Return (X, Y) of the center of cell containing provided text 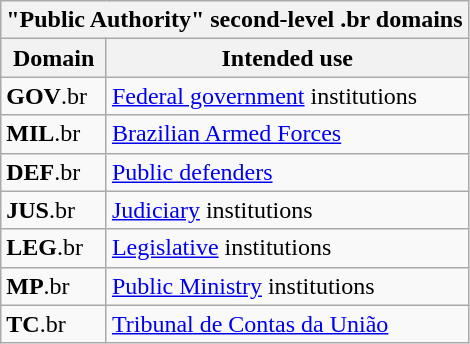
MP.br (54, 286)
GOV.br (54, 96)
Judiciary institutions (287, 210)
TC.br (54, 324)
Brazilian Armed Forces (287, 134)
JUS.br (54, 210)
LEG.br (54, 248)
Legislative institutions (287, 248)
Tribunal de Contas da União (287, 324)
Public Ministry institutions (287, 286)
"Public Authority" second-level .br domains (234, 20)
DEF.br (54, 172)
Domain (54, 58)
Public defenders (287, 172)
Federal government institutions (287, 96)
Intended use (287, 58)
MIL.br (54, 134)
